For the text-containing cell, return its midpoint in [X, Y] coordinate format. 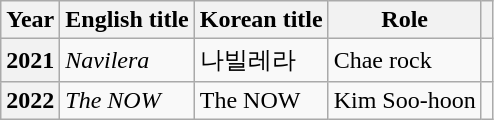
English title [127, 20]
2021 [30, 60]
Chae rock [404, 60]
Role [404, 20]
Kim Soo-hoon [404, 100]
나빌레라 [261, 60]
Year [30, 20]
Navilera [127, 60]
Korean title [261, 20]
2022 [30, 100]
